Return the (X, Y) coordinate for the center point of the cell that contains the specified text.  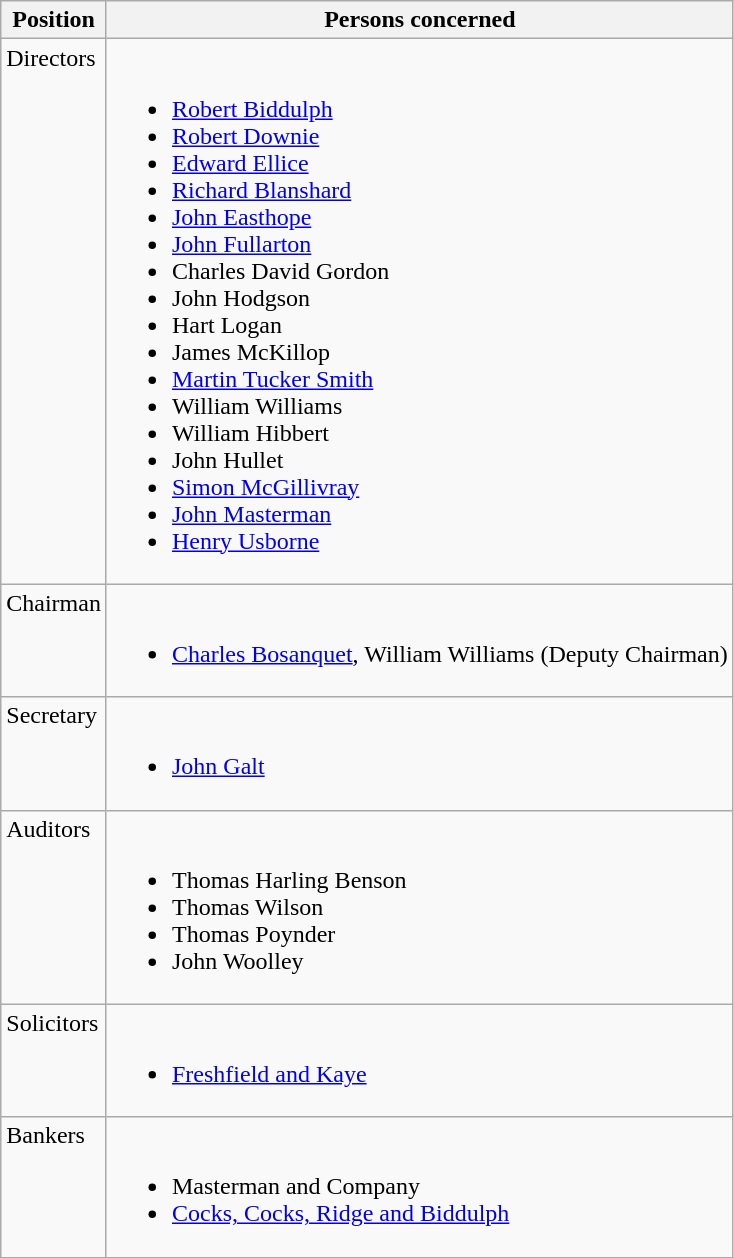
Bankers (54, 1187)
Chairman (54, 640)
Persons concerned (420, 20)
Directors (54, 312)
Solicitors (54, 1060)
Position (54, 20)
John Galt (420, 754)
Auditors (54, 907)
Masterman and CompanyCocks, Cocks, Ridge and Biddulph (420, 1187)
Thomas Harling BensonThomas WilsonThomas PoynderJohn Woolley (420, 907)
Charles Bosanquet, William Williams (Deputy Chairman) (420, 640)
Freshfield and Kaye (420, 1060)
Secretary (54, 754)
